Return the [x, y] coordinate for the center point of the cell that contains the specified text.  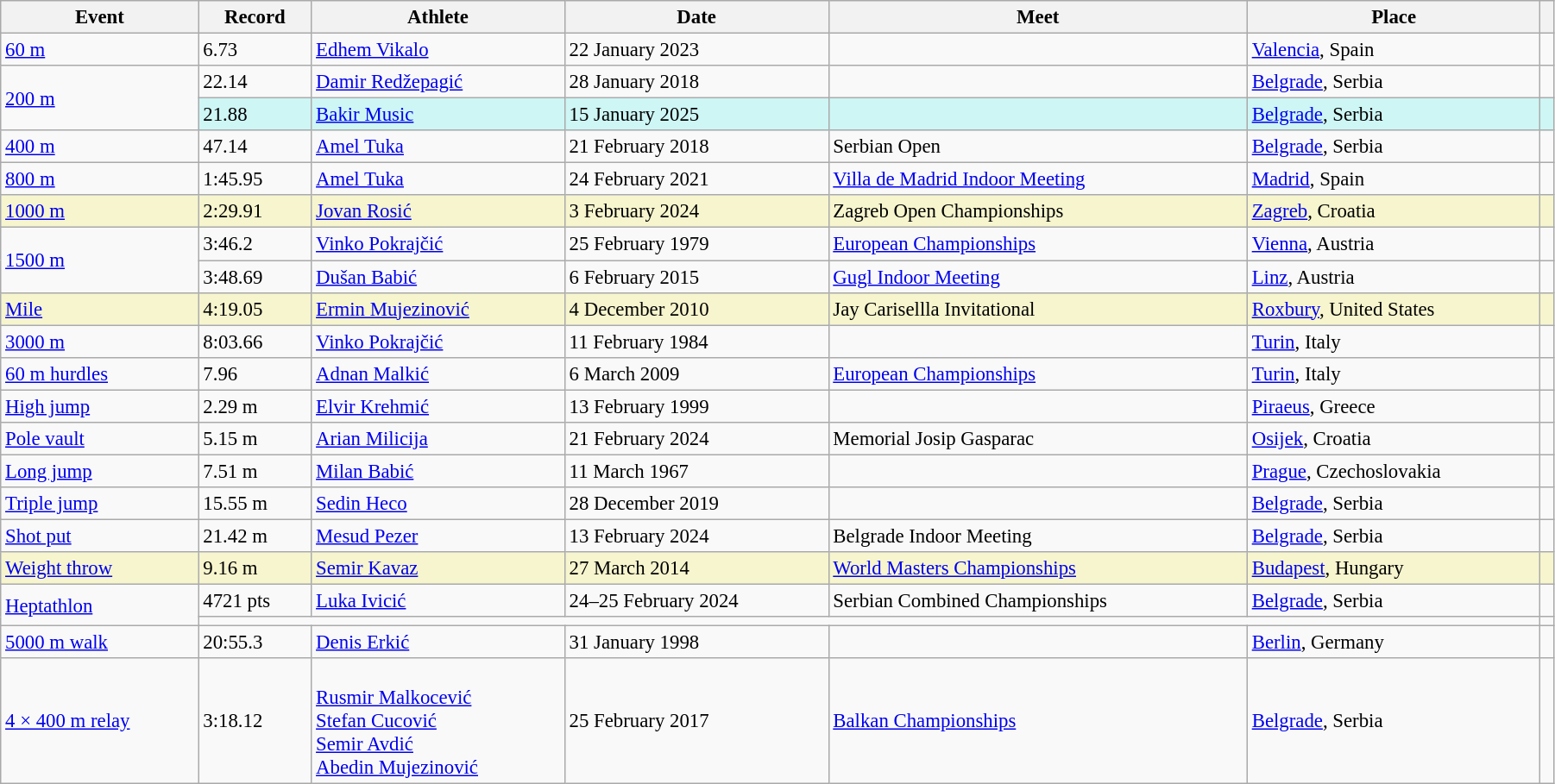
1500 m [100, 260]
21.88 [255, 115]
Elvir Krehmić [438, 406]
60 m [100, 50]
47.14 [255, 147]
11 February 1984 [696, 342]
Zagreb, Croatia [1393, 211]
800 m [100, 179]
31 January 1998 [696, 643]
Denis Erkić [438, 643]
4:19.05 [255, 309]
Osijek, Croatia [1393, 439]
25 February 2017 [696, 721]
28 January 2018 [696, 82]
Heptathlon [100, 605]
Semir Kavaz [438, 568]
13 February 2024 [696, 536]
25 February 1979 [696, 244]
28 December 2019 [696, 504]
Edhem Vikalo [438, 50]
3:48.69 [255, 277]
4 December 2010 [696, 309]
High jump [100, 406]
Linz, Austria [1393, 277]
Arian Milicija [438, 439]
Weight throw [100, 568]
Pole vault [100, 439]
13 February 1999 [696, 406]
Shot put [100, 536]
Belgrade Indoor Meeting [1037, 536]
Long jump [100, 471]
6 February 2015 [696, 277]
Gugl Indoor Meeting [1037, 277]
2.29 m [255, 406]
21 February 2024 [696, 439]
Mesud Pezer [438, 536]
200 m [100, 98]
Record [255, 17]
Villa de Madrid Indoor Meeting [1037, 179]
21.42 m [255, 536]
11 March 1967 [696, 471]
22 January 2023 [696, 50]
Athlete [438, 17]
Sedin Heco [438, 504]
Balkan Championships [1037, 721]
27 March 2014 [696, 568]
Date [696, 17]
4721 pts [255, 601]
Meet [1037, 17]
Budapest, Hungary [1393, 568]
Rusmir MalkocevićStefan CucovićSemir AvdićAbedin Mujezinović [438, 721]
9.16 m [255, 568]
Luka Ivicić [438, 601]
Piraeus, Greece [1393, 406]
1000 m [100, 211]
Valencia, Spain [1393, 50]
6.73 [255, 50]
Place [1393, 17]
15 January 2025 [696, 115]
20:55.3 [255, 643]
400 m [100, 147]
Bakir Music [438, 115]
Jay Carisellla Invitational [1037, 309]
Serbian Open [1037, 147]
Mile [100, 309]
2:29.91 [255, 211]
60 m hurdles [100, 373]
Berlin, Germany [1393, 643]
Prague, Czechoslovakia [1393, 471]
6 March 2009 [696, 373]
1:45.95 [255, 179]
Serbian Combined Championships [1037, 601]
World Masters Championships [1037, 568]
7.96 [255, 373]
Roxbury, United States [1393, 309]
24 February 2021 [696, 179]
Madrid, Spain [1393, 179]
4 × 400 m relay [100, 721]
Triple jump [100, 504]
3:18.12 [255, 721]
Dušan Babić [438, 277]
Memorial Josip Gasparac [1037, 439]
22.14 [255, 82]
3:46.2 [255, 244]
Jovan Rosić [438, 211]
3 February 2024 [696, 211]
Zagreb Open Championships [1037, 211]
Adnan Malkić [438, 373]
7.51 m [255, 471]
Ermin Mujezinović [438, 309]
15.55 m [255, 504]
8:03.66 [255, 342]
3000 m [100, 342]
Milan Babić [438, 471]
24–25 February 2024 [696, 601]
Event [100, 17]
5000 m walk [100, 643]
Damir Redžepagić [438, 82]
21 February 2018 [696, 147]
Vienna, Austria [1393, 244]
5.15 m [255, 439]
